For the text-containing cell, return its midpoint in [X, Y] coordinate format. 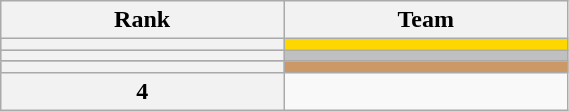
Rank [142, 20]
4 [142, 91]
Team [426, 20]
